Return (X, Y) of the center of cell containing provided text 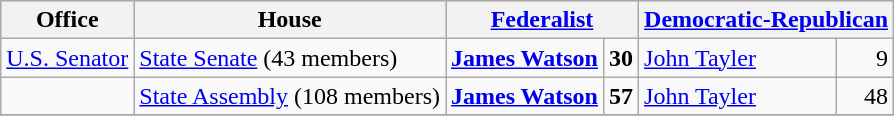
State Senate (43 members) (290, 58)
48 (866, 96)
57 (620, 96)
U.S. Senator (68, 58)
9 (866, 58)
30 (620, 58)
State Assembly (108 members) (290, 96)
House (290, 20)
Office (68, 20)
Democratic-Republican (766, 20)
Federalist (542, 20)
